For the text-containing cell, return its midpoint in (X, Y) coordinate format. 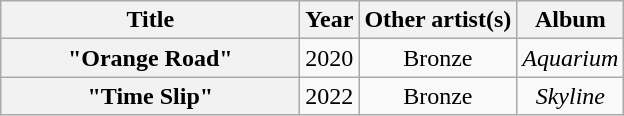
Title (150, 20)
Other artist(s) (438, 20)
2020 (330, 58)
"Orange Road" (150, 58)
Skyline (570, 96)
Year (330, 20)
2022 (330, 96)
Album (570, 20)
"Time Slip" (150, 96)
Aquarium (570, 58)
